For the text-containing cell, return its midpoint in (X, Y) coordinate format. 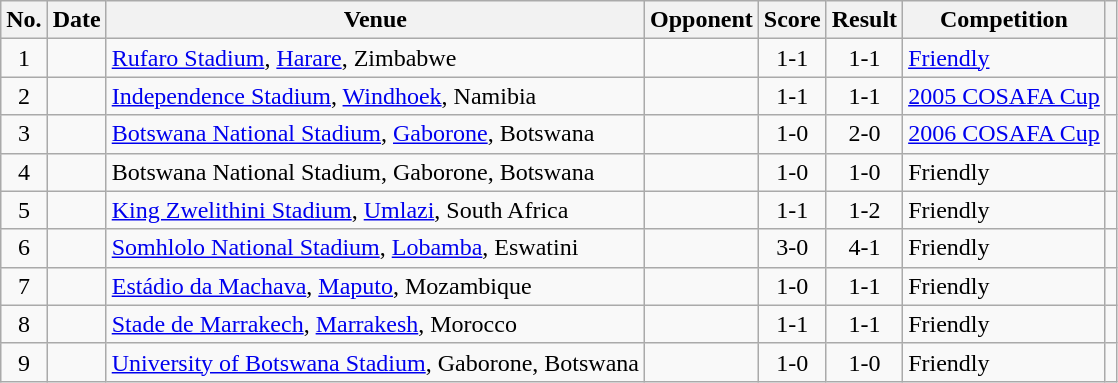
2006 COSAFA Cup (1004, 134)
4 (24, 172)
2005 COSAFA Cup (1004, 96)
Stade de Marrakech, Marrakesh, Morocco (375, 324)
7 (24, 286)
Rufaro Stadium, Harare, Zimbabwe (375, 58)
2 (24, 96)
Venue (375, 20)
Date (76, 20)
Opponent (702, 20)
1 (24, 58)
Competition (1004, 20)
3 (24, 134)
5 (24, 210)
Independence Stadium, Windhoek, Namibia (375, 96)
King Zwelithini Stadium, Umlazi, South Africa (375, 210)
6 (24, 248)
2-0 (864, 134)
9 (24, 362)
Estádio da Machava, Maputo, Mozambique (375, 286)
8 (24, 324)
Result (864, 20)
Score (792, 20)
No. (24, 20)
University of Botswana Stadium, Gaborone, Botswana (375, 362)
4-1 (864, 248)
1-2 (864, 210)
Somhlolo National Stadium, Lobamba, Eswatini (375, 248)
3-0 (792, 248)
